Return [x, y] of the center of cell containing provided text 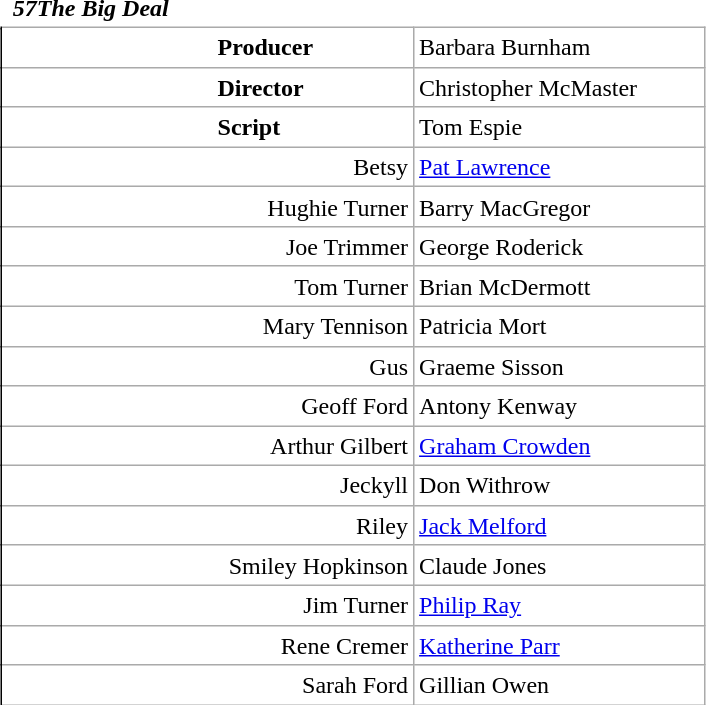
Gillian Owen [560, 685]
Jack Melford [560, 525]
Joe Trimmer [208, 247]
Sarah Ford [208, 685]
Katherine Parr [560, 645]
Tom Espie [560, 127]
Tom Turner [208, 286]
Rene Cremer [208, 645]
Arthur Gilbert [208, 446]
Graham Crowden [560, 446]
Brian McDermott [560, 286]
Mary Tennison [208, 326]
Barry MacGregor [560, 207]
Antony Kenway [560, 406]
Claude Jones [560, 565]
Riley [208, 525]
Gus [208, 366]
Pat Lawrence [560, 167]
George Roderick [560, 247]
Smiley Hopkinson [208, 565]
Jeckyll [208, 486]
Jim Turner [208, 605]
Patricia Mort [560, 326]
Betsy [208, 167]
Graeme Sisson [560, 366]
Christopher McMaster [560, 87]
Producer [208, 47]
Director [208, 87]
Geoff Ford [208, 406]
Don Withrow [560, 486]
Barbara Burnham [560, 47]
Script [208, 127]
Philip Ray [560, 605]
Hughie Turner [208, 207]
